Pinpoint the cell where the given text exists, returning its [X, Y] midpoint coordinate. 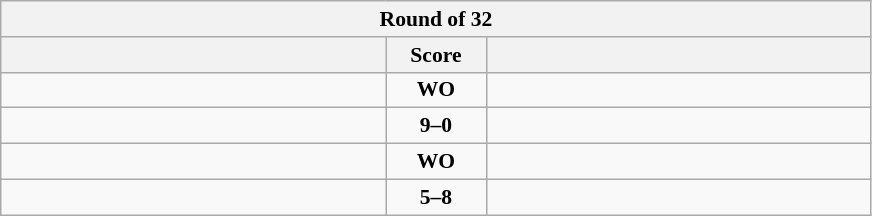
Round of 32 [436, 19]
9–0 [436, 126]
Score [436, 55]
5–8 [436, 197]
